Find where the given text appears and provide that cell's center as [x, y] coordinate. 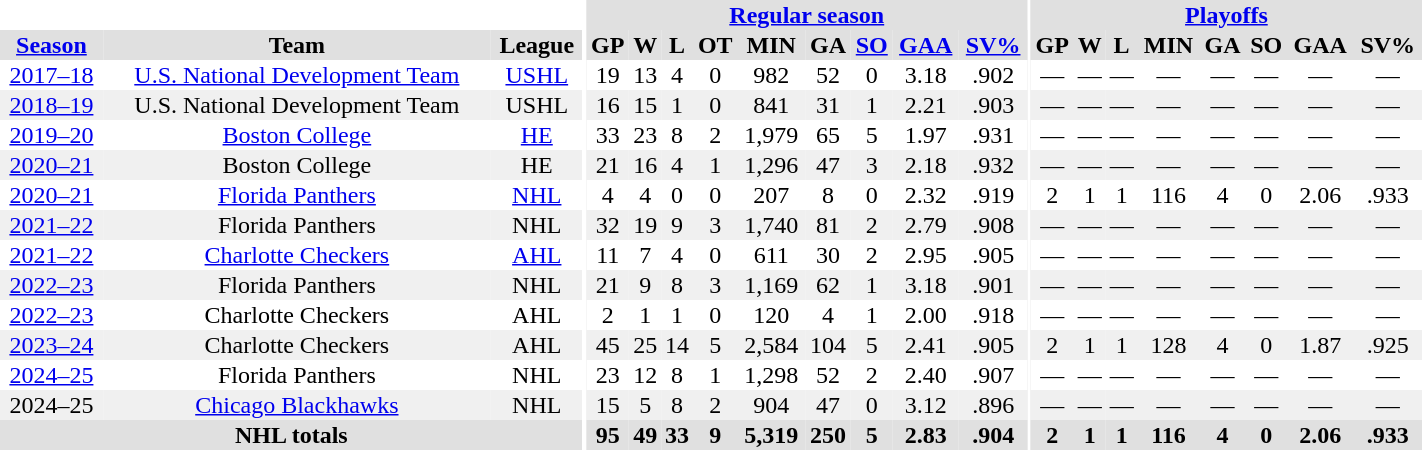
95 [608, 435]
2.79 [926, 225]
2.95 [926, 255]
120 [772, 315]
.896 [993, 405]
2.40 [926, 375]
31 [828, 105]
Team [297, 45]
.902 [993, 75]
.903 [993, 105]
2,584 [772, 345]
904 [772, 405]
1.97 [926, 135]
1.87 [1320, 345]
7 [645, 255]
65 [828, 135]
81 [828, 225]
2017–18 [52, 75]
62 [828, 285]
2023–24 [52, 345]
14 [677, 345]
.925 [1388, 345]
.932 [993, 165]
NHL totals [292, 435]
2.21 [926, 105]
32 [608, 225]
.908 [993, 225]
Playoffs [1226, 15]
982 [772, 75]
25 [645, 345]
3.12 [926, 405]
2.83 [926, 435]
1,296 [772, 165]
1,979 [772, 135]
1,169 [772, 285]
128 [1169, 345]
5,319 [772, 435]
1,298 [772, 375]
.907 [993, 375]
.919 [993, 195]
11 [608, 255]
Chicago Blackhawks [297, 405]
1,740 [772, 225]
2.41 [926, 345]
2019–20 [52, 135]
2.18 [926, 165]
207 [772, 195]
30 [828, 255]
49 [645, 435]
Regular season [806, 15]
2.32 [926, 195]
.904 [993, 435]
League [537, 45]
OT [716, 45]
104 [828, 345]
.918 [993, 315]
12 [645, 375]
45 [608, 345]
2018–19 [52, 105]
841 [772, 105]
2.00 [926, 315]
13 [645, 75]
Season [52, 45]
250 [828, 435]
.901 [993, 285]
.931 [993, 135]
611 [772, 255]
